Identify which cell holds the provided text, then report its [X, Y] central coordinate. 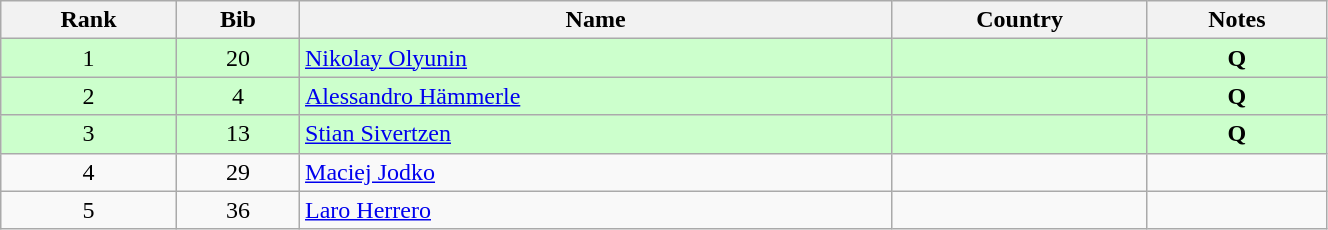
20 [238, 58]
2 [89, 96]
Alessandro Hämmerle [596, 96]
29 [238, 172]
Rank [89, 20]
Stian Sivertzen [596, 134]
Country [1020, 20]
36 [238, 210]
Bib [238, 20]
13 [238, 134]
5 [89, 210]
Laro Herrero [596, 210]
3 [89, 134]
1 [89, 58]
Nikolay Olyunin [596, 58]
Name [596, 20]
Notes [1236, 20]
Maciej Jodko [596, 172]
